Search for the cell housing the specified text and yield its [X, Y] center coordinate. 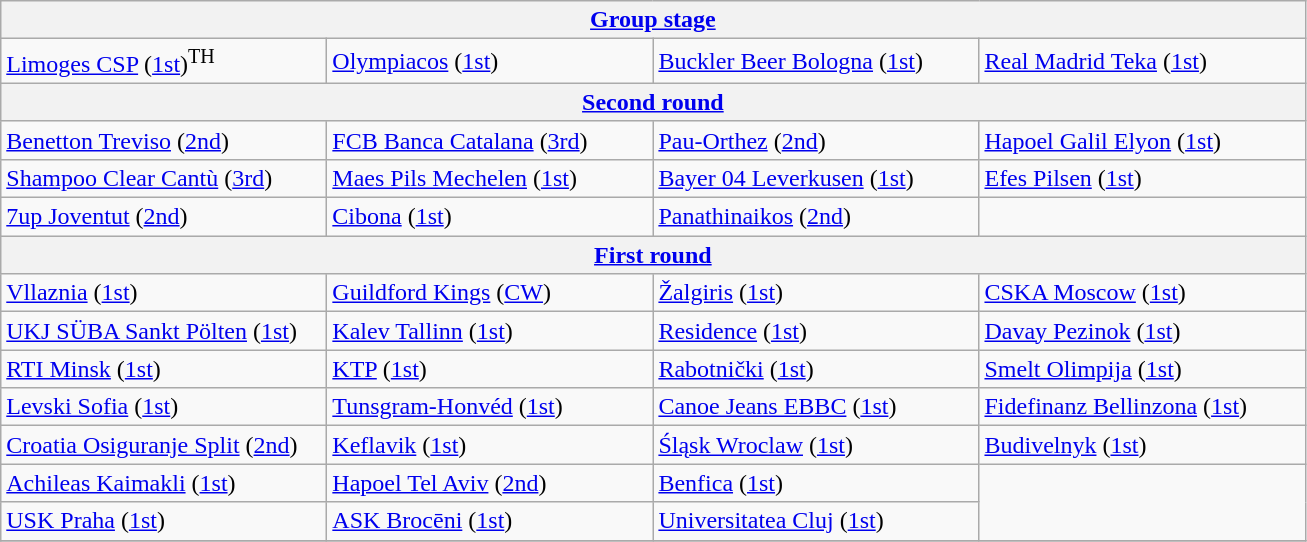
RTI Minsk (1st) [164, 369]
FCB Banca Catalana (3rd) [490, 140]
7up Joventut (2nd) [164, 217]
CSKA Moscow (1st) [1142, 293]
Benetton Treviso (2nd) [164, 140]
Smelt Olimpija (1st) [1142, 369]
Efes Pilsen (1st) [1142, 178]
Olympiacos (1st) [490, 62]
Kalev Tallinn (1st) [490, 331]
Second round [653, 102]
Vllaznia (1st) [164, 293]
Žalgiris (1st) [816, 293]
Achileas Kaimakli (1st) [164, 483]
Shampoo Clear Cantù (3rd) [164, 178]
ASK Brocēni (1st) [490, 521]
Universitatea Cluj (1st) [816, 521]
Hapoel Galil Elyon (1st) [1142, 140]
Levski Sofia (1st) [164, 407]
UKJ SÜBA Sankt Pölten (1st) [164, 331]
Keflavik (1st) [490, 445]
Pau-Orthez (2nd) [816, 140]
Residence (1st) [816, 331]
Real Madrid Teka (1st) [1142, 62]
Śląsk Wroclaw (1st) [816, 445]
Croatia Osiguranje Split (2nd) [164, 445]
Canoe Jeans EBBC (1st) [816, 407]
Panathinaikos (2nd) [816, 217]
Davay Pezinok (1st) [1142, 331]
Fidefinanz Bellinzona (1st) [1142, 407]
Budivelnyk (1st) [1142, 445]
Hapoel Tel Aviv (2nd) [490, 483]
Group stage [653, 20]
Limoges CSP (1st)TH [164, 62]
Maes Pils Mechelen (1st) [490, 178]
Cibona (1st) [490, 217]
Tunsgram-Honvéd (1st) [490, 407]
Benfica (1st) [816, 483]
Buckler Beer Bologna (1st) [816, 62]
Rabotnički (1st) [816, 369]
USK Praha (1st) [164, 521]
Bayer 04 Leverkusen (1st) [816, 178]
Guildford Kings (CW) [490, 293]
KTP (1st) [490, 369]
First round [653, 255]
